From the cell containing the given text, extract its center point as (X, Y) coordinate. 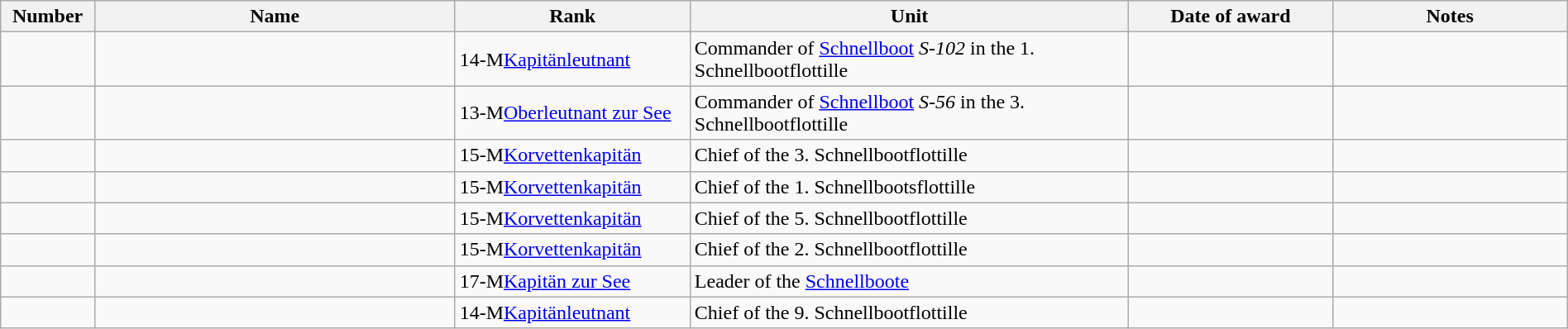
Number (48, 17)
Chief of the 5. Schnellbootflottille (909, 218)
17-MKapitän zur See (572, 281)
Chief of the 9. Schnellbootflottille (909, 312)
Date of award (1231, 17)
Commander of Schnellboot S-102 in the 1. Schnellbootflottille (909, 60)
Name (275, 17)
Rank (572, 17)
Chief of the 1. Schnellbootsflottille (909, 187)
Chief of the 3. Schnellbootflottille (909, 155)
13-MOberleutnant zur See (572, 112)
Unit (909, 17)
Chief of the 2. Schnellbootflottille (909, 250)
Commander of Schnellboot S-56 in the 3. Schnellbootflottille (909, 112)
Notes (1450, 17)
Leader of the Schnellboote (909, 281)
